Detect which cell encompasses the target text, then output its (x, y) center coordinate. 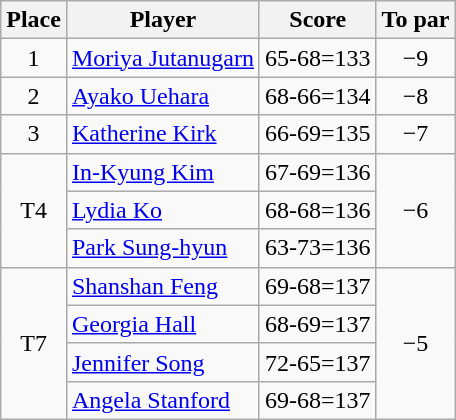
67-69=136 (318, 172)
68-68=136 (318, 210)
2 (34, 96)
Georgia Hall (162, 324)
In-Kyung Kim (162, 172)
Ayako Uehara (162, 96)
−9 (416, 58)
Katherine Kirk (162, 134)
−6 (416, 210)
65-68=133 (318, 58)
1 (34, 58)
−8 (416, 96)
66-69=135 (318, 134)
Angela Stanford (162, 400)
Shanshan Feng (162, 286)
Moriya Jutanugarn (162, 58)
Park Sung-hyun (162, 248)
Lydia Ko (162, 210)
Score (318, 20)
−7 (416, 134)
Jennifer Song (162, 362)
3 (34, 134)
72-65=137 (318, 362)
To par (416, 20)
T4 (34, 210)
Place (34, 20)
68-66=134 (318, 96)
T7 (34, 343)
Player (162, 20)
68-69=137 (318, 324)
−5 (416, 343)
63-73=136 (318, 248)
